Capture the cell that displays the provided text and extract its [X, Y] central coordinate. 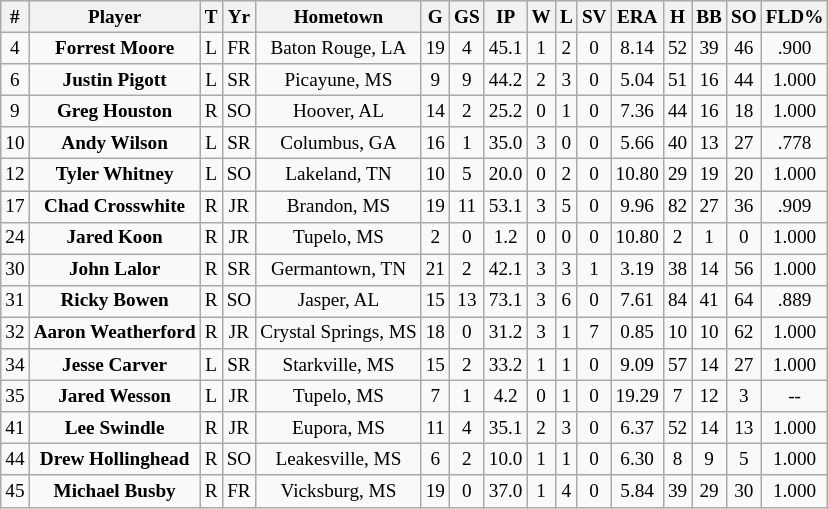
Leakesville, MS [338, 460]
Ricky Bowen [114, 301]
62 [744, 333]
19.29 [637, 396]
35 [15, 396]
10.0 [506, 460]
Eupora, MS [338, 428]
-- [794, 396]
Aaron Weatherford [114, 333]
Brandon, MS [338, 206]
Tyler Whitney [114, 175]
.909 [794, 206]
37.0 [506, 491]
84 [677, 301]
Player [114, 17]
42.1 [506, 270]
82 [677, 206]
Picayune, MS [338, 80]
5.04 [637, 80]
6.30 [637, 460]
17 [15, 206]
73.1 [506, 301]
FLD% [794, 17]
BB [710, 17]
.889 [794, 301]
Crystal Springs, MS [338, 333]
34 [15, 365]
Columbus, GA [338, 143]
53.1 [506, 206]
20.0 [506, 175]
Jared Wesson [114, 396]
Hometown [338, 17]
6.37 [637, 428]
31 [15, 301]
G [435, 17]
40 [677, 143]
36 [744, 206]
.900 [794, 48]
45 [15, 491]
3.19 [637, 270]
51 [677, 80]
Baton Rouge, LA [338, 48]
Michael Busby [114, 491]
44.2 [506, 80]
Justin Pigott [114, 80]
Andy Wilson [114, 143]
Germantown, TN [338, 270]
32 [15, 333]
56 [744, 270]
4.2 [506, 396]
W [541, 17]
Chad Crosswhite [114, 206]
GS [468, 17]
25.2 [506, 111]
7.61 [637, 301]
7.36 [637, 111]
Lee Swindle [114, 428]
31.2 [506, 333]
T [211, 17]
24 [15, 238]
Jared Koon [114, 238]
H [677, 17]
35.0 [506, 143]
64 [744, 301]
Yr [239, 17]
9.09 [637, 365]
9.96 [637, 206]
5.84 [637, 491]
21 [435, 270]
Lakeland, TN [338, 175]
0.85 [637, 333]
ERA [637, 17]
Drew Hollinghead [114, 460]
SV [594, 17]
35.1 [506, 428]
John Lalor [114, 270]
1.2 [506, 238]
Forrest Moore [114, 48]
33.2 [506, 365]
Jesse Carver [114, 365]
Greg Houston [114, 111]
.778 [794, 143]
45.1 [506, 48]
IP [506, 17]
57 [677, 365]
Hoover, AL [338, 111]
Jasper, AL [338, 301]
20 [744, 175]
Starkville, MS [338, 365]
8 [677, 460]
# [15, 17]
8.14 [637, 48]
Vicksburg, MS [338, 491]
38 [677, 270]
46 [744, 48]
5.66 [637, 143]
